Locate the cell with the specified text and output its (x, y) center coordinate. 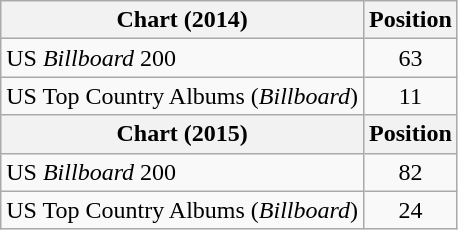
24 (411, 210)
11 (411, 96)
Chart (2014) (182, 20)
82 (411, 172)
63 (411, 58)
Chart (2015) (182, 134)
